Return the (X, Y) coordinate for the center point of the cell that contains the specified text.  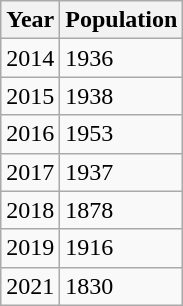
1830 (122, 286)
1878 (122, 210)
Population (122, 20)
1953 (122, 134)
Year (30, 20)
2018 (30, 210)
2017 (30, 172)
2014 (30, 58)
2016 (30, 134)
2015 (30, 96)
1916 (122, 248)
1937 (122, 172)
1938 (122, 96)
2021 (30, 286)
2019 (30, 248)
1936 (122, 58)
